From the cell containing the given text, extract its center point as (X, Y) coordinate. 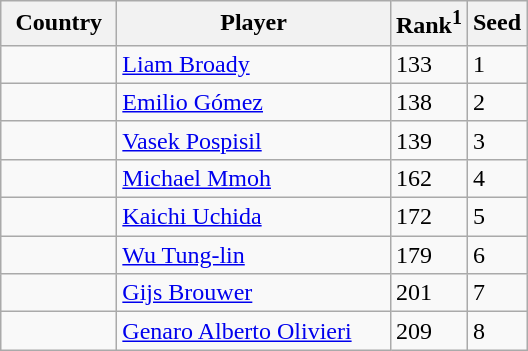
Emilio Gómez (254, 102)
7 (496, 293)
2 (496, 102)
3 (496, 140)
5 (496, 217)
6 (496, 255)
Country (59, 24)
Gijs Brouwer (254, 293)
Vasek Pospisil (254, 140)
Rank1 (428, 24)
8 (496, 331)
201 (428, 293)
Kaichi Uchida (254, 217)
Liam Broady (254, 64)
Michael Mmoh (254, 178)
139 (428, 140)
138 (428, 102)
133 (428, 64)
209 (428, 331)
Player (254, 24)
172 (428, 217)
Seed (496, 24)
Genaro Alberto Olivieri (254, 331)
162 (428, 178)
Wu Tung-lin (254, 255)
179 (428, 255)
4 (496, 178)
1 (496, 64)
